Scan for the cell matching the given text and deliver its [x, y] coordinate at center. 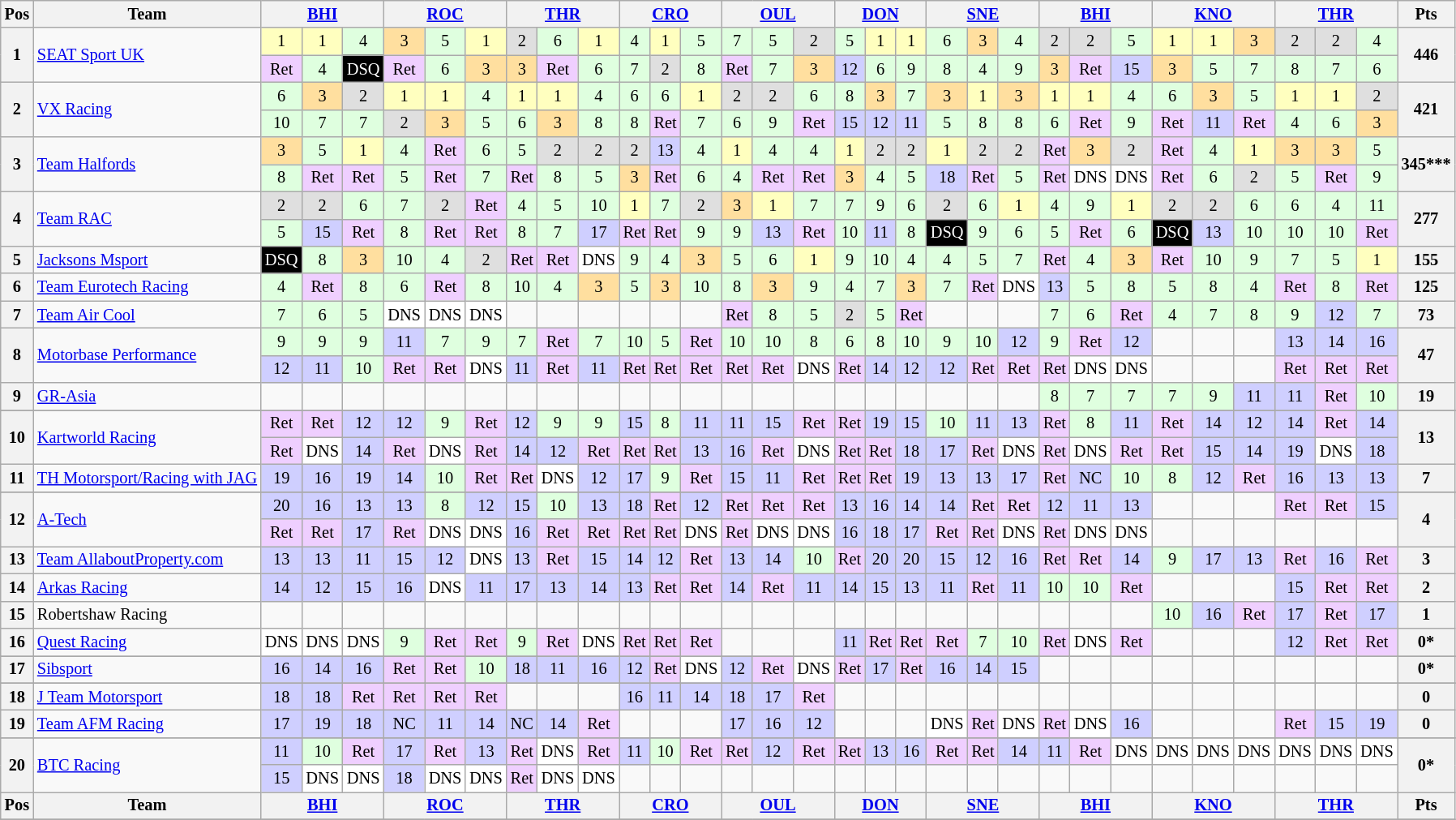
Kartworld Racing [148, 436]
277 [1427, 219]
TH Motorsport/Racing with JAG [148, 478]
Quest Racing [148, 642]
Arkas Racing [148, 587]
47 [1427, 355]
Team Halfords [148, 164]
GR-Asia [148, 397]
VX Racing [148, 109]
Team AllaboutProperty.com [148, 560]
155 [1427, 260]
Robertshaw Racing [148, 615]
BTC Racing [148, 764]
Sibsport [148, 669]
Team Eurotech Racing [148, 287]
J Team Motorsport [148, 697]
446 [1427, 55]
73 [1427, 315]
421 [1427, 109]
Team Air Cool [148, 315]
Motorbase Performance [148, 355]
Team AFM Racing [148, 723]
Team RAC [148, 219]
345*** [1427, 164]
Jacksons Msport [148, 260]
125 [1427, 287]
A-Tech [148, 519]
SEAT Sport UK [148, 55]
